Scan for the cell matching the given text and deliver its (x, y) coordinate at center. 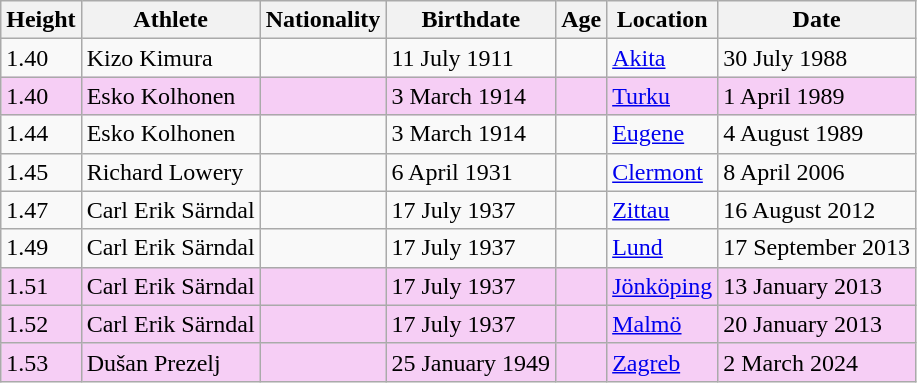
Malmö (662, 324)
17 September 2013 (817, 248)
Jönköping (662, 286)
Zagreb (662, 362)
1.47 (41, 210)
2 March 2024 (817, 362)
Lund (662, 248)
20 January 2013 (817, 324)
30 July 1988 (817, 58)
Richard Lowery (170, 172)
Nationality (323, 20)
1.49 (41, 248)
1.53 (41, 362)
Location (662, 20)
Clermont (662, 172)
13 January 2013 (817, 286)
16 August 2012 (817, 210)
8 April 2006 (817, 172)
Height (41, 20)
Athlete (170, 20)
25 January 1949 (471, 362)
11 July 1911 (471, 58)
Akita (662, 58)
Kizo Kimura (170, 58)
4 August 1989 (817, 134)
Birthdate (471, 20)
Age (582, 20)
6 April 1931 (471, 172)
1.51 (41, 286)
Turku (662, 96)
Zittau (662, 210)
1 April 1989 (817, 96)
Eugene (662, 134)
1.45 (41, 172)
Dušan Prezelj (170, 362)
1.44 (41, 134)
Date (817, 20)
1.52 (41, 324)
